Pinpoint the cell where the given text exists, returning its (X, Y) midpoint coordinate. 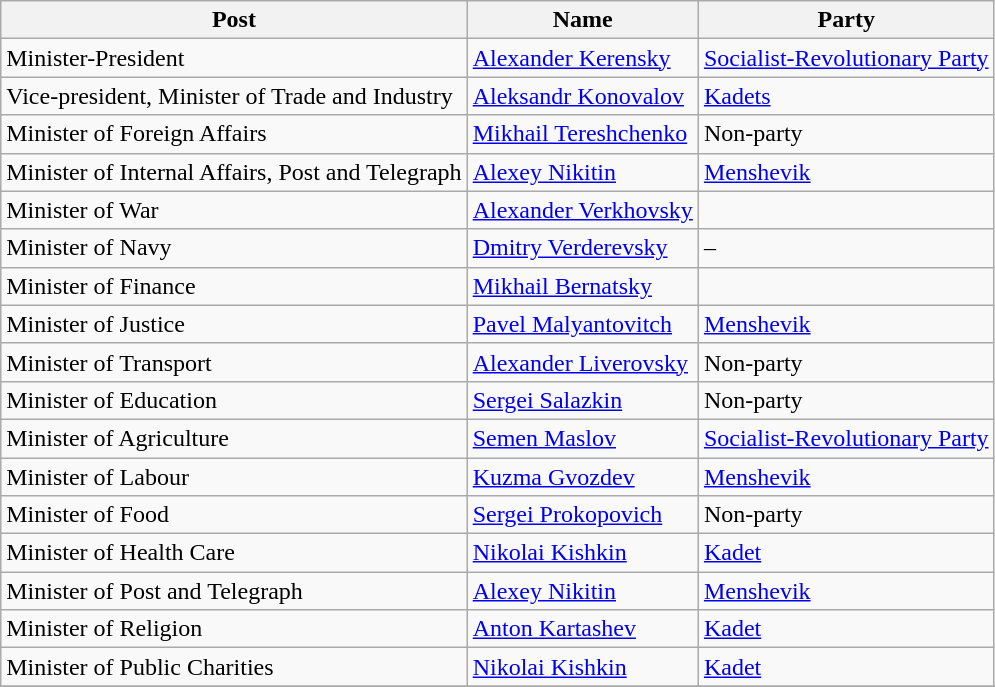
Semen Maslov (582, 438)
Dmitry Verderevsky (582, 248)
Minister of Internal Affairs, Post and Telegraph (234, 172)
Minister of War (234, 210)
Mikhail Tereshchenko (582, 134)
Vice-president, Minister of Trade and Industry (234, 96)
Name (582, 20)
Alexander Liverovsky (582, 362)
Pavel Malyantovitch (582, 324)
Minister of Finance (234, 286)
Post (234, 20)
Minister of Post and Telegraph (234, 591)
Sergei Prokopovich (582, 515)
Minister of Foreign Affairs (234, 134)
Minister of Religion (234, 629)
Minister of Transport (234, 362)
Kuzma Gvozdev (582, 477)
Minister-President (234, 58)
Minister of Agriculture (234, 438)
Party (846, 20)
Minister of Education (234, 400)
Alexander Kerensky (582, 58)
Minister of Health Care (234, 553)
Minister of Justice (234, 324)
Minister of Public Charities (234, 667)
Minister of Food (234, 515)
Alexander Verkhovsky (582, 210)
Minister of Navy (234, 248)
Mikhail Bernatsky (582, 286)
Kadets (846, 96)
Minister of Labour (234, 477)
– (846, 248)
Aleksandr Konovalov (582, 96)
Sergei Salazkin (582, 400)
Anton Kartashev (582, 629)
